Identify which cell holds the provided text, then report its (X, Y) central coordinate. 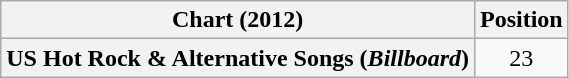
US Hot Rock & Alternative Songs (Billboard) (238, 58)
Position (521, 20)
23 (521, 58)
Chart (2012) (238, 20)
